Output the [x, y] coordinate of the center of the cell containing the given text.  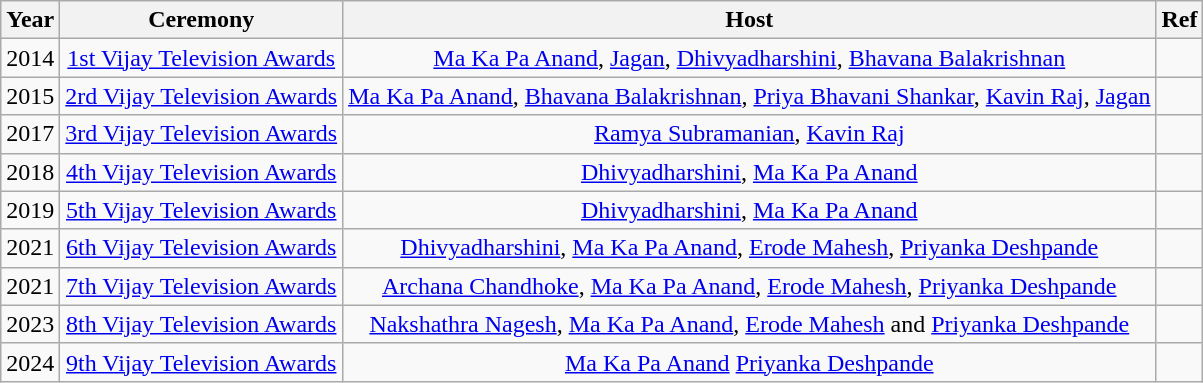
Dhivyadharshini, Ma Ka Pa Anand, Erode Mahesh, Priyanka Deshpande [750, 248]
2018 [30, 172]
2017 [30, 134]
6th Vijay Television Awards [202, 248]
Ma Ka Pa Anand, Jagan, Dhivyadharshini, Bhavana Balakrishnan [750, 58]
Ref [1180, 20]
2015 [30, 96]
Nakshathra Nagesh, Ma Ka Pa Anand, Erode Mahesh and Priyanka Deshpande [750, 324]
Ma Ka Pa Anand, Bhavana Balakrishnan, Priya Bhavani Shankar, Kavin Raj, Jagan [750, 96]
3rd Vijay Television Awards [202, 134]
2019 [30, 210]
Ceremony [202, 20]
2rd Vijay Television Awards [202, 96]
Ramya Subramanian, Kavin Raj [750, 134]
Host [750, 20]
Ma Ka Pa Anand Priyanka Deshpande [750, 362]
5th Vijay Television Awards [202, 210]
8th Vijay Television Awards [202, 324]
7th Vijay Television Awards [202, 286]
Year [30, 20]
2014 [30, 58]
2024 [30, 362]
4th Vijay Television Awards [202, 172]
1st Vijay Television Awards [202, 58]
9th Vijay Television Awards [202, 362]
2023 [30, 324]
Archana Chandhoke, Ma Ka Pa Anand, Erode Mahesh, Priyanka Deshpande [750, 286]
